Pinpoint the cell where the given text exists, returning its (X, Y) midpoint coordinate. 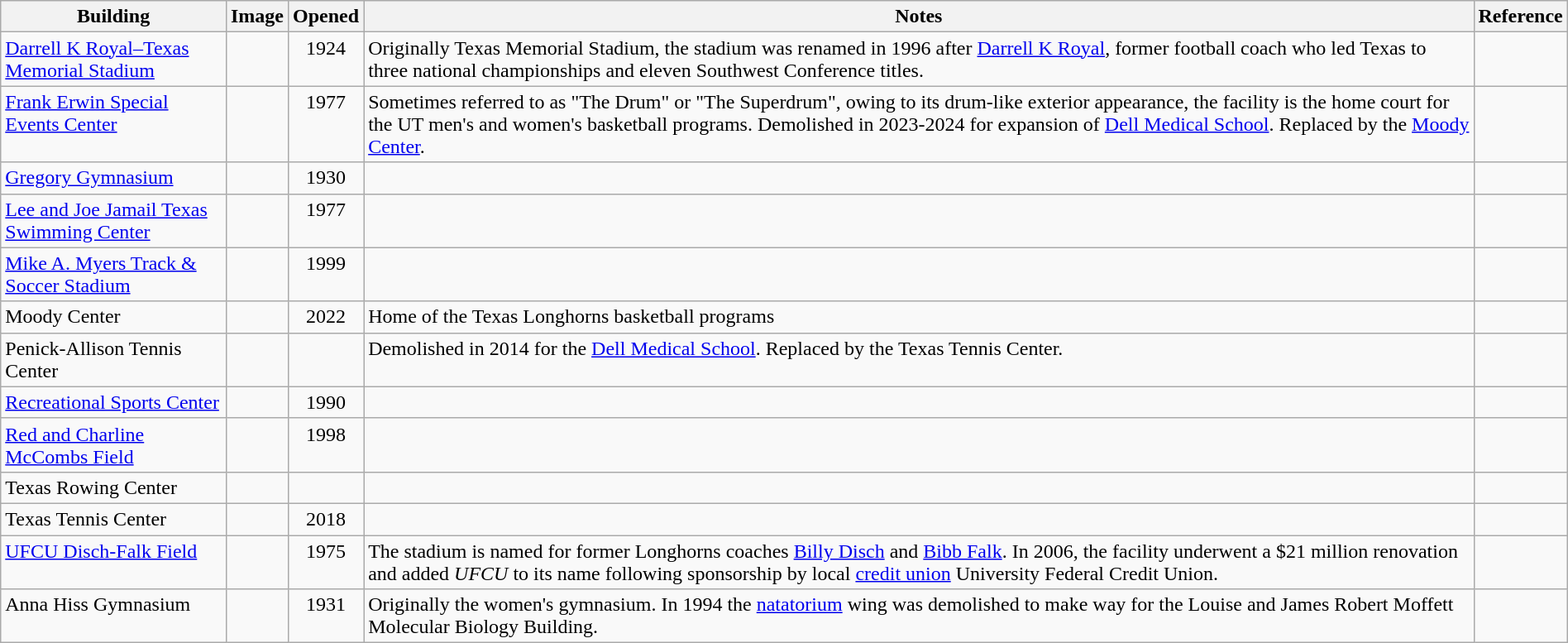
2018 (326, 519)
Gregory Gymnasium (114, 178)
Notes (919, 17)
Texas Tennis Center (114, 519)
Moody Center (114, 317)
Anna Hiss Gymnasium (114, 616)
1975 (326, 561)
Building (114, 17)
Frank Erwin Special Events Center (114, 124)
Penick-Allison Tennis Center (114, 359)
Reference (1520, 17)
1930 (326, 178)
2022 (326, 317)
Texas Rowing Center (114, 487)
1924 (326, 60)
Lee and Joe Jamail Texas Swimming Center (114, 220)
Mike A. Myers Track & Soccer Stadium (114, 275)
1931 (326, 616)
Recreational Sports Center (114, 402)
Home of the Texas Longhorns basketball programs (919, 317)
Opened (326, 17)
Red and Charline McCombs Field (114, 445)
UFCU Disch-Falk Field (114, 561)
Demolished in 2014 for the Dell Medical School. Replaced by the Texas Tennis Center. (919, 359)
Image (256, 17)
1998 (326, 445)
1999 (326, 275)
1990 (326, 402)
Darrell K Royal–Texas Memorial Stadium (114, 60)
